Return the [x, y] coordinate for the center point of the cell that contains the specified text.  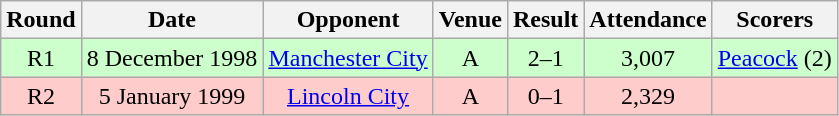
3,007 [648, 58]
Scorers [774, 20]
0–1 [545, 96]
2,329 [648, 96]
Result [545, 20]
Attendance [648, 20]
Date [172, 20]
Manchester City [348, 58]
R1 [41, 58]
8 December 1998 [172, 58]
Lincoln City [348, 96]
Venue [470, 20]
Opponent [348, 20]
5 January 1999 [172, 96]
R2 [41, 96]
Round [41, 20]
Peacock (2) [774, 58]
2–1 [545, 58]
